Find where the given text appears and provide that cell's center as [x, y] coordinate. 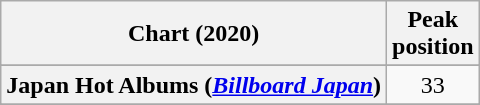
33 [433, 85]
Peakposition [433, 34]
Japan Hot Albums (Billboard Japan) [194, 85]
Chart (2020) [194, 34]
